Identify which cell holds the provided text, then report its [X, Y] central coordinate. 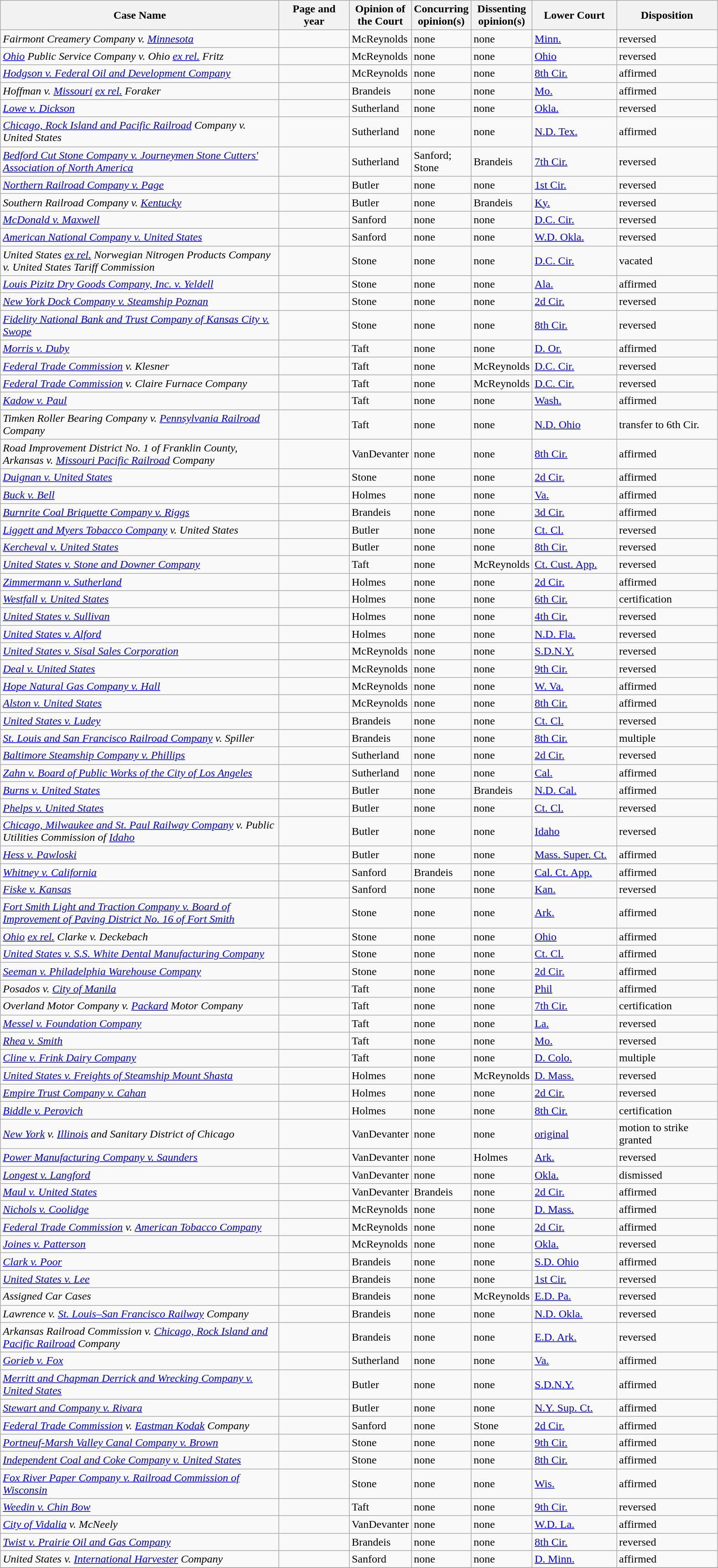
La. [575, 1023]
United States v. Sullivan [140, 617]
Messel v. Foundation Company [140, 1023]
Baltimore Steamship Company v. Phillips [140, 755]
N.D. Okla. [575, 1314]
Louis Pizitz Dry Goods Company, Inc. v. Yeldell [140, 284]
Twist v. Prairie Oil and Gas Company [140, 1542]
Mass. Super. Ct. [575, 855]
transfer to 6th Cir. [667, 425]
E.D. Pa. [575, 1296]
Merritt and Chapman Derrick and Wrecking Company v. United States [140, 1384]
Zimmermann v. Sutherland [140, 582]
United States v. Sisal Sales Corporation [140, 651]
Fairmont Creamery Company v. Minnesota [140, 39]
Dissenting opinion(s) [502, 16]
Cal. Ct. App. [575, 872]
Idaho [575, 831]
Federal Trade Commission v. Klesner [140, 366]
St. Louis and San Francisco Railroad Company v. Spiller [140, 738]
Bedford Cut Stone Company v. Journeymen Stone Cutters' Association of North America [140, 162]
Overland Motor Company v. Packard Motor Company [140, 1006]
Whitney v. California [140, 872]
Burnrite Coal Briquette Company v. Riggs [140, 512]
Portneuf-Marsh Valley Canal Company v. Brown [140, 1442]
United States v. Ludey [140, 721]
Gorieb v. Fox [140, 1361]
N.D. Ohio [575, 425]
Wash. [575, 401]
Case Name [140, 16]
Deal v. United States [140, 669]
Ala. [575, 284]
Stewart and Company v. Rivara [140, 1408]
Cal. [575, 773]
Southern Railroad Company v. Kentucky [140, 202]
Page and year [314, 16]
Fidelity National Bank and Trust Company of Kansas City v. Swope [140, 325]
Disposition [667, 16]
N.D. Cal. [575, 790]
American National Company v. United States [140, 237]
United States v. Stone and Downer Company [140, 564]
Wis. [575, 1484]
W. Va. [575, 686]
Biddle v. Perovich [140, 1110]
Federal Trade Commission v. Eastman Kodak Company [140, 1425]
Burns v. United States [140, 790]
Rhea v. Smith [140, 1041]
4th Cir. [575, 617]
Lower Court [575, 16]
Chicago, Rock Island and Pacific Railroad Company v. United States [140, 131]
N.D. Fla. [575, 634]
Fiske v. Kansas [140, 890]
United States v. S.S. White Dental Manufacturing Company [140, 954]
Arkansas Railroad Commission v. Chicago, Rock Island and Pacific Railroad Company [140, 1337]
Ohio ex rel. Clarke v. Deckebach [140, 937]
Posados v. City of Manila [140, 989]
Empire Trust Company v. Cahan [140, 1093]
original [575, 1134]
Fort Smith Light and Traction Company v. Board of Improvement of Paving District No. 16 of Fort Smith [140, 913]
6th Cir. [575, 599]
Hope Natural Gas Company v. Hall [140, 686]
Seeman v. Philadelphia Warehouse Company [140, 971]
Lowe v. Dickson [140, 108]
dismissed [667, 1175]
Timken Roller Bearing Company v. Pennsylvania Railroad Company [140, 425]
United States v. Freights of Steamship Mount Shasta [140, 1075]
D. Colo. [575, 1058]
Hoffman v. Missouri ex rel. Foraker [140, 91]
Liggett and Myers Tobacco Company v. United States [140, 530]
Hess v. Pawloski [140, 855]
McDonald v. Maxwell [140, 220]
Kan. [575, 890]
Nichols v. Coolidge [140, 1210]
Minn. [575, 39]
Hodgson v. Federal Oil and Development Company [140, 73]
Kercheval v. United States [140, 547]
United States v. Alford [140, 634]
Northern Railroad Company v. Page [140, 185]
Chicago, Milwaukee and St. Paul Railway Company v. Public Utilities Commission of Idaho [140, 831]
Phil [575, 989]
D. Or. [575, 349]
Joines v. Patterson [140, 1244]
Longest v. Langford [140, 1175]
D. Minn. [575, 1559]
N.Y. Sup. Ct. [575, 1408]
Alston v. United States [140, 703]
Duignan v. United States [140, 477]
Kadow v. Paul [140, 401]
Concurring opinion(s) [442, 16]
Lawrence v. St. Louis–San Francisco Railway Company [140, 1314]
Westfall v. United States [140, 599]
Clark v. Poor [140, 1262]
City of Vidalia v. McNeely [140, 1525]
motion to strike granted [667, 1134]
W.D. Okla. [575, 237]
Federal Trade Commission v. Claire Furnace Company [140, 383]
S.D. Ohio [575, 1262]
Zahn v. Board of Public Works of the City of Los Angeles [140, 773]
United States ex rel. Norwegian Nitrogen Products Company v. United States Tariff Commission [140, 260]
New York Dock Company v. Steamship Poznan [140, 302]
Ky. [575, 202]
Sanford; Stone [442, 162]
Power Manufacturing Company v. Saunders [140, 1157]
New York v. Illinois and Sanitary District of Chicago [140, 1134]
Road Improvement District No. 1 of Franklin County, Arkansas v. Missouri Pacific Railroad Company [140, 454]
N.D. Tex. [575, 131]
United States v. International Harvester Company [140, 1559]
3d Cir. [575, 512]
Phelps v. United States [140, 808]
Buck v. Bell [140, 495]
E.D. Ark. [575, 1337]
Ct. Cust. App. [575, 564]
Ohio Public Service Company v. Ohio ex rel. Fritz [140, 56]
Assigned Car Cases [140, 1296]
vacated [667, 260]
W.D. La. [575, 1525]
Independent Coal and Coke Company v. United States [140, 1460]
Opinion of the Court [380, 16]
Morris v. Duby [140, 349]
Weedin v. Chin Bow [140, 1507]
United States v. Lee [140, 1279]
Federal Trade Commission v. American Tobacco Company [140, 1227]
Maul v. United States [140, 1192]
Fox River Paper Company v. Railroad Commission of Wisconsin [140, 1484]
Cline v. Frink Dairy Company [140, 1058]
